Find where the given text appears and provide that cell's center as (X, Y) coordinate. 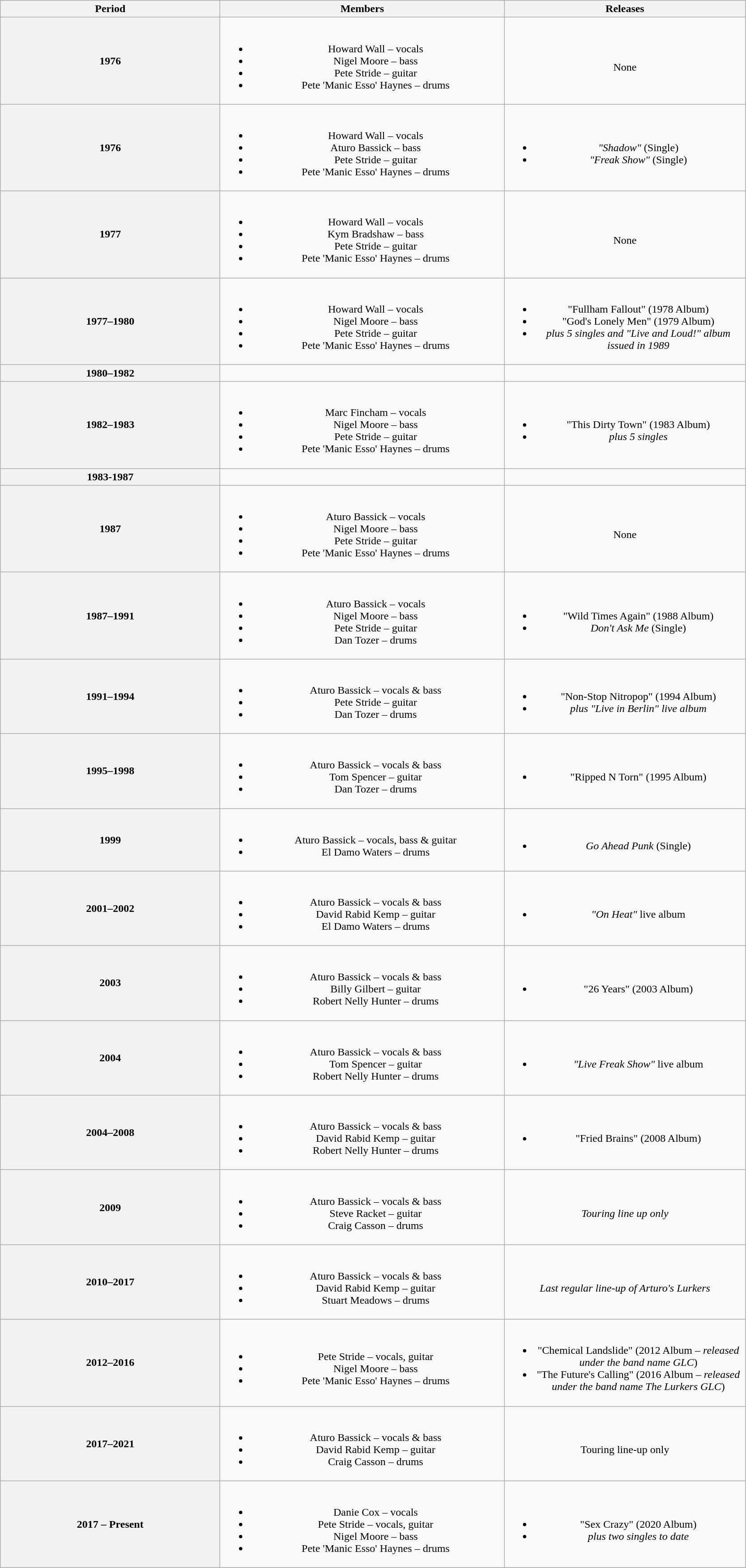
1980–1982 (110, 373)
Aturo Bassick – vocals & bassTom Spencer – guitarDan Tozer – drums (362, 771)
Aturo Bassick – vocalsNigel Moore – bassPete Stride – guitarDan Tozer – drums (362, 615)
Aturo Bassick – vocals, bass & guitarEl Damo Waters – drums (362, 840)
Aturo Bassick – vocals & bassSteve Racket – guitarCraig Casson – drums (362, 1208)
Danie Cox – vocalsPete Stride – vocals, guitarNigel Moore – bassPete 'Manic Esso' Haynes – drums (362, 1524)
Go Ahead Punk (Single) (625, 840)
"This Dirty Town" (1983 Album)plus 5 singles (625, 425)
2012–2016 (110, 1363)
1999 (110, 840)
1977 (110, 234)
Howard Wall – vocalsAturo Bassick – bassPete Stride – guitarPete 'Manic Esso' Haynes – drums (362, 148)
2009 (110, 1208)
Touring line up only (625, 1208)
Howard Wall – vocalsKym Bradshaw – bassPete Stride – guitarPete 'Manic Esso' Haynes – drums (362, 234)
2017 – Present (110, 1524)
Aturo Bassick – vocals & bassDavid Rabid Kemp – guitarEl Damo Waters – drums (362, 909)
1983-1987 (110, 477)
"On Heat" live album (625, 909)
Aturo Bassick – vocals & bassBilly Gilbert – guitarRobert Nelly Hunter – drums (362, 983)
1987–1991 (110, 615)
2004 (110, 1058)
2017–2021 (110, 1444)
Aturo Bassick – vocals & bassDavid Rabid Kemp – guitarRobert Nelly Hunter – drums (362, 1132)
Pete Stride – vocals, guitarNigel Moore – bassPete 'Manic Esso' Haynes – drums (362, 1363)
"Non-Stop Nitropop" (1994 Album)plus "Live in Berlin" live album (625, 696)
Aturo Bassick – vocals & bassPete Stride – guitarDan Tozer – drums (362, 696)
"Fried Brains" (2008 Album) (625, 1132)
1995–1998 (110, 771)
2003 (110, 983)
Last regular line-up of Arturo's Lurkers (625, 1282)
Aturo Bassick – vocalsNigel Moore – bassPete Stride – guitarPete 'Manic Esso' Haynes – drums (362, 529)
"Fullham Fallout" (1978 Album)"God's Lonely Men" (1979 Album)plus 5 singles and "Live and Loud!" album issued in 1989 (625, 321)
Aturo Bassick – vocals & bassTom Spencer – guitarRobert Nelly Hunter – drums (362, 1058)
2010–2017 (110, 1282)
"Ripped N Torn" (1995 Album) (625, 771)
Marc Fincham – vocalsNigel Moore – bassPete Stride – guitarPete 'Manic Esso' Haynes – drums (362, 425)
1991–1994 (110, 696)
Aturo Bassick – vocals & bassDavid Rabid Kemp – guitarCraig Casson – drums (362, 1444)
2004–2008 (110, 1132)
Releases (625, 9)
Touring line-up only (625, 1444)
Aturo Bassick – vocals & bassDavid Rabid Kemp – guitarStuart Meadows – drums (362, 1282)
1982–1983 (110, 425)
1977–1980 (110, 321)
"26 Years" (2003 Album) (625, 983)
1987 (110, 529)
Members (362, 9)
"Live Freak Show" live album (625, 1058)
"Wild Times Again" (1988 Album)Don't Ask Me (Single) (625, 615)
"Shadow" (Single)"Freak Show" (Single) (625, 148)
Period (110, 9)
"Sex Crazy" (2020 Album)plus two singles to date (625, 1524)
2001–2002 (110, 909)
